Find where the given text appears and provide that cell's center as (x, y) coordinate. 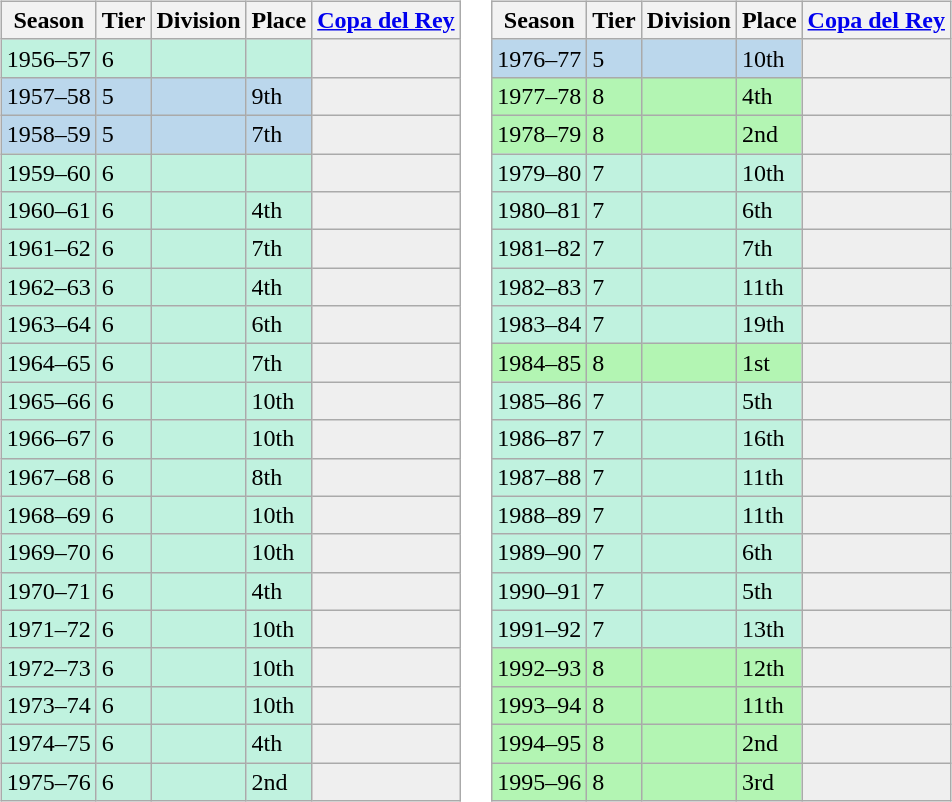
1979–80 (540, 173)
16th (769, 439)
1959–60 (48, 173)
1987–88 (540, 477)
1969–70 (48, 553)
1961–62 (48, 249)
1964–65 (48, 363)
1988–89 (540, 515)
1957–58 (48, 96)
1977–78 (540, 96)
1960–61 (48, 211)
1958–59 (48, 134)
19th (769, 325)
1991–92 (540, 629)
1967–68 (48, 477)
1973–74 (48, 705)
1985–86 (540, 401)
1983–84 (540, 325)
1990–91 (540, 591)
1965–66 (48, 401)
1968–69 (48, 515)
1st (769, 363)
1989–90 (540, 553)
1984–85 (540, 363)
12th (769, 667)
8th (279, 477)
1982–83 (540, 287)
1975–76 (48, 781)
1962–63 (48, 287)
1971–72 (48, 629)
1981–82 (540, 249)
1974–75 (48, 743)
1970–71 (48, 591)
1980–81 (540, 211)
1995–96 (540, 781)
1966–67 (48, 439)
1978–79 (540, 134)
1994–95 (540, 743)
1986–87 (540, 439)
1972–73 (48, 667)
3rd (769, 781)
13th (769, 629)
9th (279, 96)
1992–93 (540, 667)
1963–64 (48, 325)
1956–57 (48, 58)
1993–94 (540, 705)
1976–77 (540, 58)
